Return the (x, y) coordinate for the center point of the cell that contains the specified text.  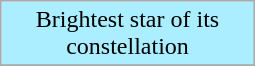
Brightest star of its constellation (128, 34)
